Output the [x, y] coordinate of the center of the cell containing the given text.  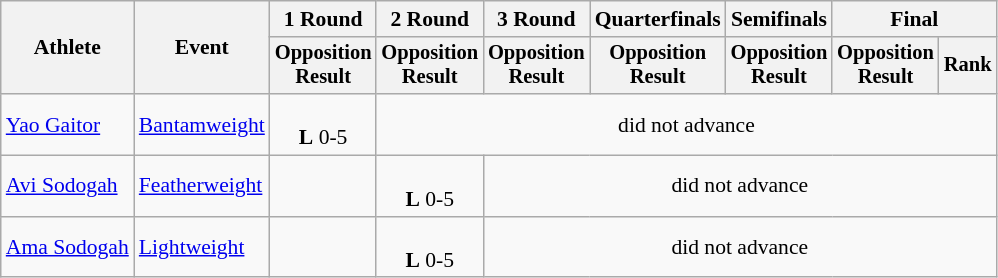
Avi Sodogah [68, 186]
1 Round [324, 19]
Event [202, 48]
Rank [968, 66]
Yao Gaitor [68, 124]
Bantamweight [202, 124]
Lightweight [202, 248]
Athlete [68, 48]
Final [914, 19]
Semifinals [780, 19]
Quarterfinals [658, 19]
Featherweight [202, 186]
3 Round [536, 19]
2 Round [430, 19]
Ama Sodogah [68, 248]
